Find where the given text appears and provide that cell's center as [x, y] coordinate. 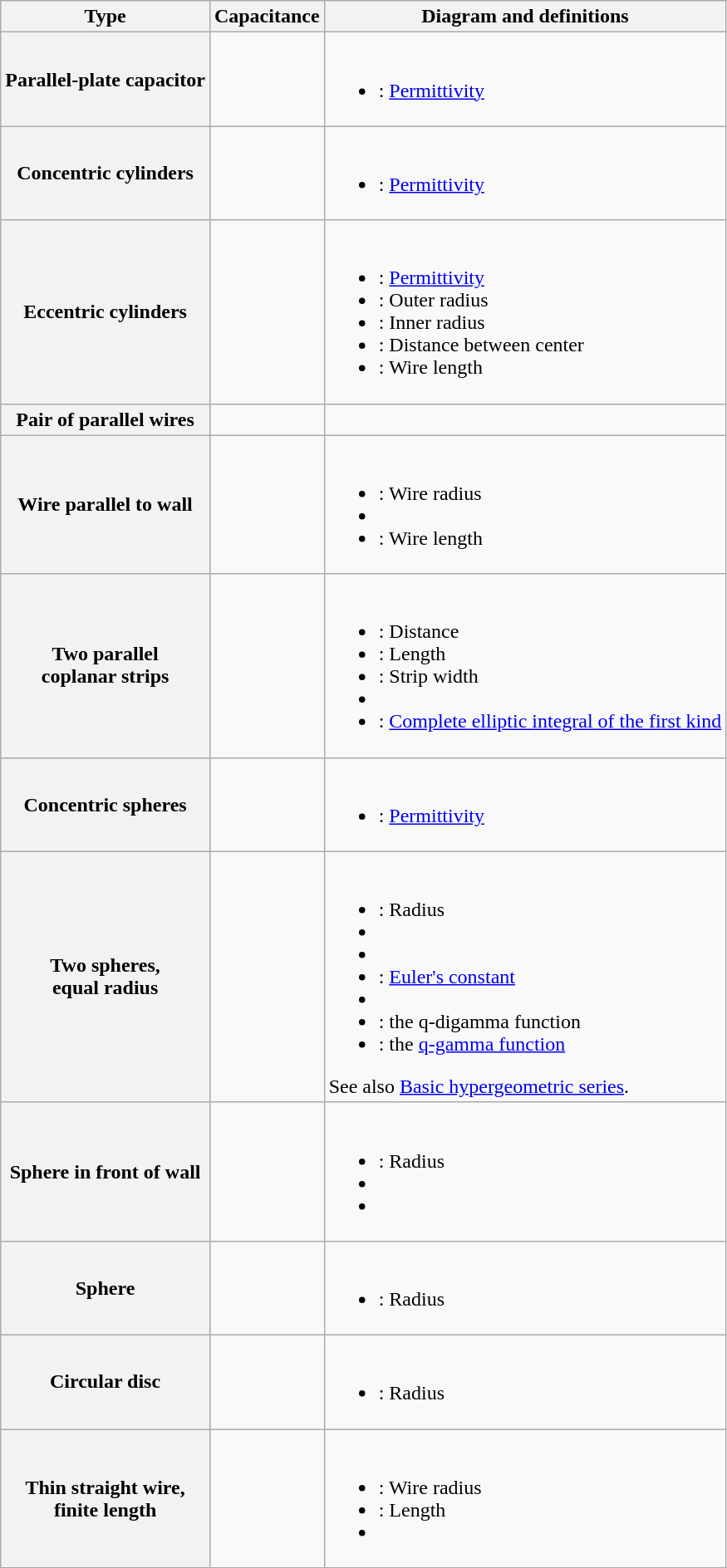
Type [106, 17]
Sphere [106, 1287]
Two spheres,equal radius [106, 977]
Circular disc [106, 1382]
Wire parallel to wall [106, 505]
Two parallelcoplanar strips [106, 666]
Concentric spheres [106, 804]
Capacitance [267, 17]
Thin straight wire, finite length [106, 1498]
Eccentric cylinders [106, 312]
Sphere in front of wall [106, 1171]
Parallel-plate capacitor [106, 80]
: Wire radius: Wire length [525, 505]
: Radius: Euler's constant: the q-digamma function: the q-gamma functionSee also Basic hypergeometric series. [525, 977]
Concentric cylinders [106, 173]
Diagram and definitions [525, 17]
Pair of parallel wires [106, 419]
: Wire radius: Length [525, 1498]
: Permittivity: Outer radius: Inner radius: Distance between center: Wire length [525, 312]
: Distance: Length: Strip width: Complete elliptic integral of the first kind [525, 666]
